Provide the (x, y) coordinate of the cell's center where the given text is located.  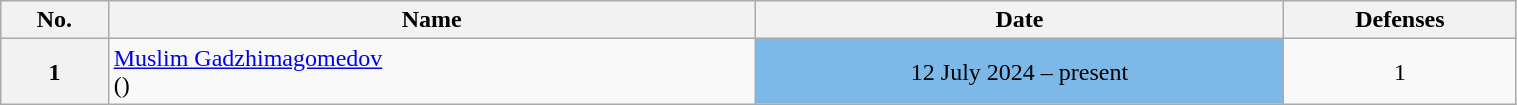
Name (432, 20)
Date (1019, 20)
Defenses (1400, 20)
Muslim Gadzhimagomedov() (432, 72)
12 July 2024 – present (1019, 72)
No. (54, 20)
